Locate the cell with the specified text and output its [x, y] center coordinate. 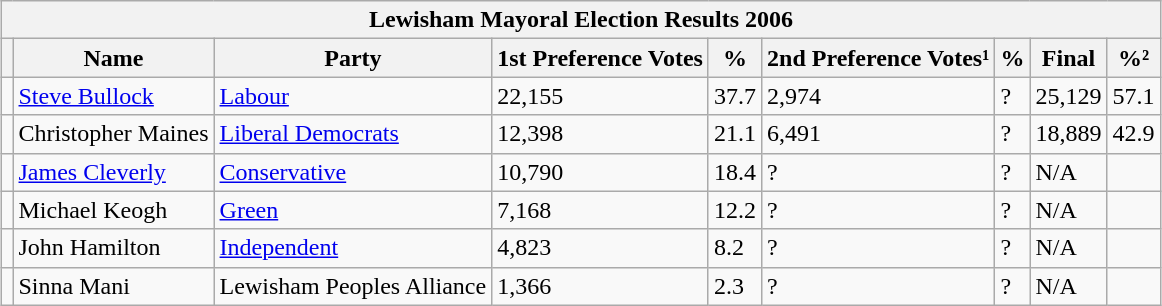
Sinna Mani [114, 286]
18,889 [1068, 134]
21.1 [734, 134]
57.1 [1134, 96]
12.2 [734, 210]
4,823 [600, 248]
8.2 [734, 248]
James Cleverly [114, 172]
10,790 [600, 172]
37.7 [734, 96]
2,974 [878, 96]
%² [1134, 58]
42.9 [1134, 134]
John Hamilton [114, 248]
Name [114, 58]
2.3 [734, 286]
Christopher Maines [114, 134]
22,155 [600, 96]
Lewisham Peoples Alliance [353, 286]
7,168 [600, 210]
Green [353, 210]
Final [1068, 58]
Lewisham Mayoral Election Results 2006 [581, 20]
18.4 [734, 172]
6,491 [878, 134]
Michael Keogh [114, 210]
2nd Preference Votes¹ [878, 58]
Party [353, 58]
Independent [353, 248]
25,129 [1068, 96]
1,366 [600, 286]
Conservative [353, 172]
Labour [353, 96]
12,398 [600, 134]
1st Preference Votes [600, 58]
Liberal Democrats [353, 134]
Steve Bullock [114, 96]
